Scan for the cell matching the given text and deliver its (X, Y) coordinate at center. 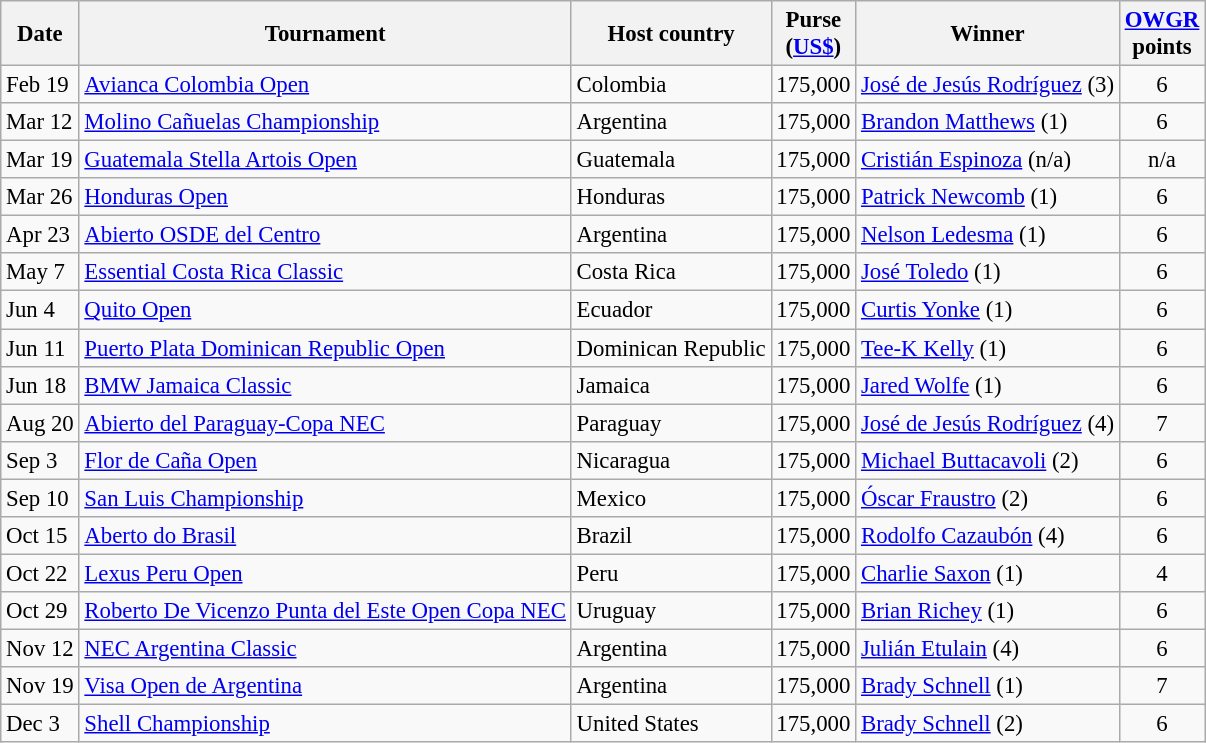
Flor de Caña Open (325, 460)
Ecuador (671, 310)
Mar 12 (40, 122)
Avianca Colombia Open (325, 85)
Julián Etulain (4) (988, 648)
Paraguay (671, 423)
Sep 3 (40, 460)
Dec 3 (40, 724)
Michael Buttacavoli (2) (988, 460)
Host country (671, 34)
NEC Argentina Classic (325, 648)
Brady Schnell (2) (988, 724)
Brandon Matthews (1) (988, 122)
Shell Championship (325, 724)
Tournament (325, 34)
Brian Richey (1) (988, 611)
Jared Wolfe (1) (988, 385)
Costa Rica (671, 273)
Óscar Fraustro (2) (988, 498)
Nov 12 (40, 648)
Brady Schnell (1) (988, 686)
Quito Open (325, 310)
OWGRpoints (1162, 34)
May 7 (40, 273)
José de Jesús Rodríguez (4) (988, 423)
Charlie Saxon (1) (988, 573)
Sep 10 (40, 498)
BMW Jamaica Classic (325, 385)
Honduras Open (325, 197)
Guatemala (671, 160)
Mar 19 (40, 160)
Aberto do Brasil (325, 536)
Abierto del Paraguay-Copa NEC (325, 423)
4 (1162, 573)
Oct 22 (40, 573)
Patrick Newcomb (1) (988, 197)
Essential Costa Rica Classic (325, 273)
Peru (671, 573)
Rodolfo Cazaubón (4) (988, 536)
Brazil (671, 536)
Tee-K Kelly (1) (988, 348)
Dominican Republic (671, 348)
Winner (988, 34)
Guatemala Stella Artois Open (325, 160)
United States (671, 724)
Curtis Yonke (1) (988, 310)
Puerto Plata Dominican Republic Open (325, 348)
Jamaica (671, 385)
José Toledo (1) (988, 273)
Date (40, 34)
n/a (1162, 160)
Mexico (671, 498)
Visa Open de Argentina (325, 686)
Aug 20 (40, 423)
Abierto OSDE del Centro (325, 235)
Apr 23 (40, 235)
Feb 19 (40, 85)
Uruguay (671, 611)
Cristián Espinoza (n/a) (988, 160)
Nelson Ledesma (1) (988, 235)
Purse(US$) (814, 34)
Jun 18 (40, 385)
José de Jesús Rodríguez (3) (988, 85)
Roberto De Vicenzo Punta del Este Open Copa NEC (325, 611)
Jun 11 (40, 348)
Jun 4 (40, 310)
Mar 26 (40, 197)
Oct 29 (40, 611)
Oct 15 (40, 536)
Lexus Peru Open (325, 573)
Nicaragua (671, 460)
San Luis Championship (325, 498)
Colombia (671, 85)
Honduras (671, 197)
Molino Cañuelas Championship (325, 122)
Nov 19 (40, 686)
